Locate the cell with the specified text and output its [x, y] center coordinate. 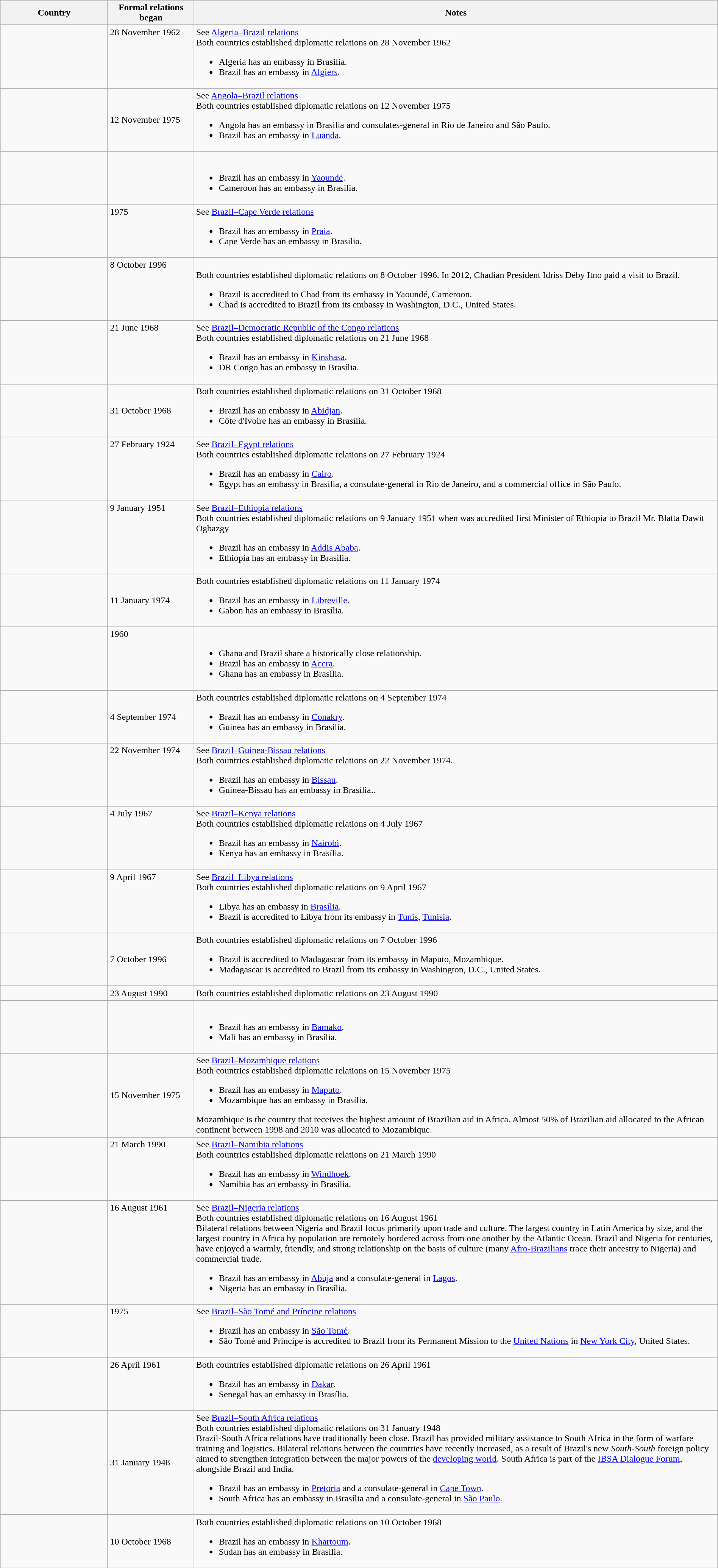
Both countries established diplomatic relations on 31 October 1968Brazil has an embassy in Abidjan.Côte d'Ivoire has an embassy in Brasília. [456, 410]
Notes [456, 13]
1960 [151, 658]
31 October 1968 [151, 410]
9 January 1951 [151, 537]
Brazil has an embassy in Yaoundé.Cameroon has an embassy in Brasília. [456, 178]
27 February 1924 [151, 469]
23 August 1990 [151, 993]
Ghana and Brazil share a historically close relationship.Brazil has an embassy in Accra.Ghana has an embassy in Brasília. [456, 658]
Both countries established diplomatic relations on 26 April 1961Brazil has an embassy in Dakar.Senegal has an embassy in Brasília. [456, 1384]
4 July 1967 [151, 838]
22 November 1974 [151, 775]
Brazil has an embassy in Bamako.Mali has an embassy in Brasília. [456, 1027]
12 November 1975 [151, 120]
21 March 1990 [151, 1169]
9 April 1967 [151, 901]
Both countries established diplomatic relations on 11 January 1974Brazil has an embassy in Libreville.Gabon has an embassy in Brasília. [456, 600]
7 October 1996 [151, 960]
31 January 1948 [151, 1462]
Both countries established diplomatic relations on 4 September 1974Brazil has an embassy in Conakry.Guinea has an embassy in Brasília. [456, 716]
See Brazil–Cape Verde relationsBrazil has an embassy in Praia.Cape Verde has an embassy in Brasilia. [456, 231]
28 November 1962 [151, 57]
10 October 1968 [151, 1541]
21 June 1968 [151, 352]
Both countries established diplomatic relations on 10 October 1968Brazil has an embassy in Khartoum.Sudan has an embassy in Brasília. [456, 1541]
Country [54, 13]
Both countries established diplomatic relations on 23 August 1990 [456, 993]
4 September 1974 [151, 716]
Formal relations began [151, 13]
16 August 1961 [151, 1253]
15 November 1975 [151, 1095]
26 April 1961 [151, 1384]
8 October 1996 [151, 289]
11 January 1974 [151, 600]
